Search for the cell housing the specified text and yield its [X, Y] center coordinate. 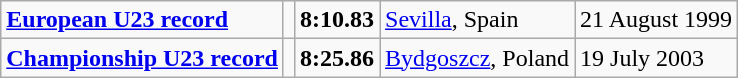
8:10.83 [336, 20]
European U23 record [142, 20]
Sevilla, Spain [478, 20]
Bydgoszcz, Poland [478, 58]
8:25.86 [336, 58]
21 August 1999 [656, 20]
Championship U23 record [142, 58]
19 July 2003 [656, 58]
